From the cell containing the given text, extract its center point as [x, y] coordinate. 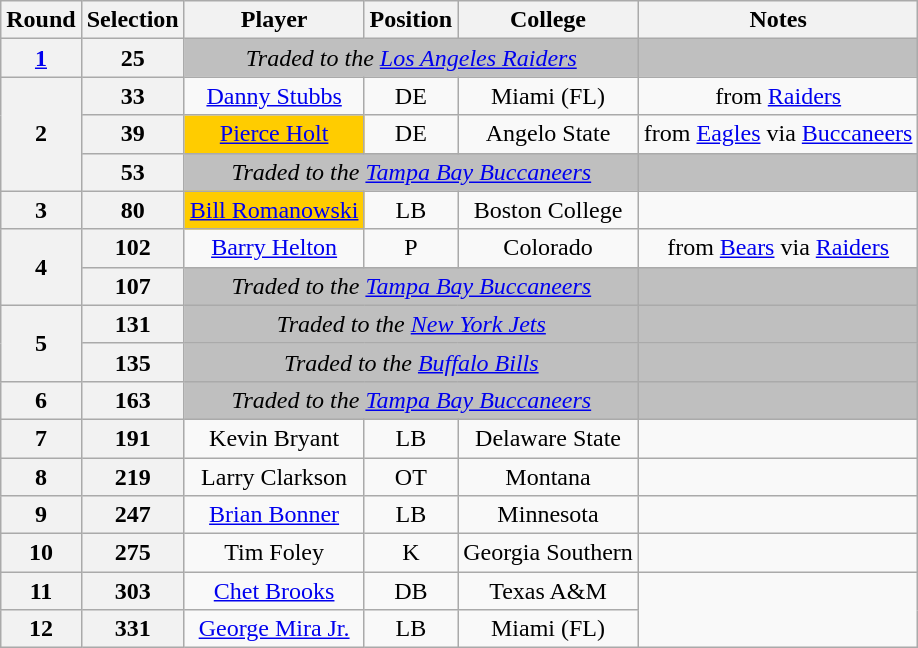
11 [41, 591]
from Raiders [778, 96]
12 [41, 629]
80 [132, 210]
Montana [548, 477]
7 [41, 438]
Chet Brooks [274, 591]
Bill Romanowski [274, 210]
8 [41, 477]
5 [41, 343]
1 [41, 58]
Larry Clarkson [274, 477]
33 [132, 96]
from Eagles via Buccaneers [778, 134]
Delaware State [548, 438]
Georgia Southern [548, 553]
10 [41, 553]
Angelo State [548, 134]
135 [132, 362]
Danny Stubbs [274, 96]
163 [132, 400]
191 [132, 438]
107 [132, 286]
OT [411, 477]
3 [41, 210]
102 [132, 248]
Texas A&M [548, 591]
331 [132, 629]
9 [41, 515]
Tim Foley [274, 553]
George Mira Jr. [274, 629]
Position [411, 20]
P [411, 248]
Traded to the Los Angeles Raiders [411, 58]
Boston College [548, 210]
Round [41, 20]
219 [132, 477]
Traded to the New York Jets [411, 324]
303 [132, 591]
Brian Bonner [274, 515]
Pierce Holt [274, 134]
247 [132, 515]
College [548, 20]
Selection [132, 20]
DB [411, 591]
2 [41, 134]
131 [132, 324]
275 [132, 553]
Colorado [548, 248]
Kevin Bryant [274, 438]
K [411, 553]
from Bears via Raiders [778, 248]
53 [132, 172]
39 [132, 134]
Minnesota [548, 515]
25 [132, 58]
Player [274, 20]
Barry Helton [274, 248]
4 [41, 267]
Traded to the Buffalo Bills [411, 362]
Notes [778, 20]
6 [41, 400]
